Search for the cell housing the specified text and yield its [x, y] center coordinate. 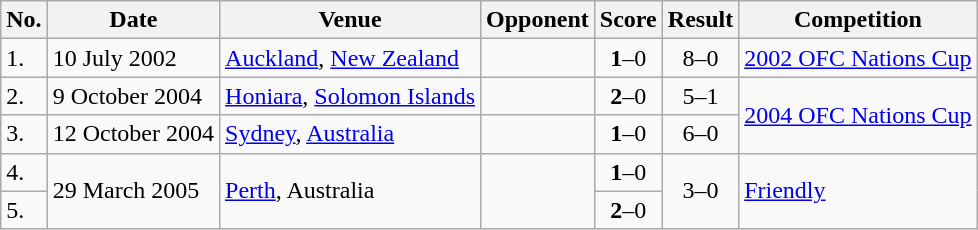
Score [628, 20]
No. [24, 20]
6–0 [700, 134]
3–0 [700, 191]
3. [24, 134]
Friendly [858, 191]
4. [24, 172]
Auckland, New Zealand [350, 58]
Date [133, 20]
Sydney, Australia [350, 134]
5. [24, 210]
9 October 2004 [133, 96]
5–1 [700, 96]
Result [700, 20]
Venue [350, 20]
1. [24, 58]
8–0 [700, 58]
Perth, Australia [350, 191]
Honiara, Solomon Islands [350, 96]
2002 OFC Nations Cup [858, 58]
10 July 2002 [133, 58]
29 March 2005 [133, 191]
Opponent [538, 20]
12 October 2004 [133, 134]
Competition [858, 20]
2004 OFC Nations Cup [858, 115]
2. [24, 96]
